From the cell containing the given text, extract its center point as (X, Y) coordinate. 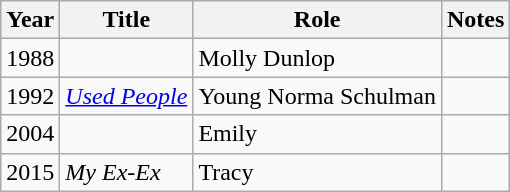
Used People (126, 96)
Molly Dunlop (318, 58)
1992 (30, 96)
2015 (30, 172)
Role (318, 20)
Title (126, 20)
1988 (30, 58)
My Ex-Ex (126, 172)
2004 (30, 134)
Notes (475, 20)
Year (30, 20)
Young Norma Schulman (318, 96)
Emily (318, 134)
Tracy (318, 172)
